Provide the (x, y) coordinate of the cell's center where the given text is located.  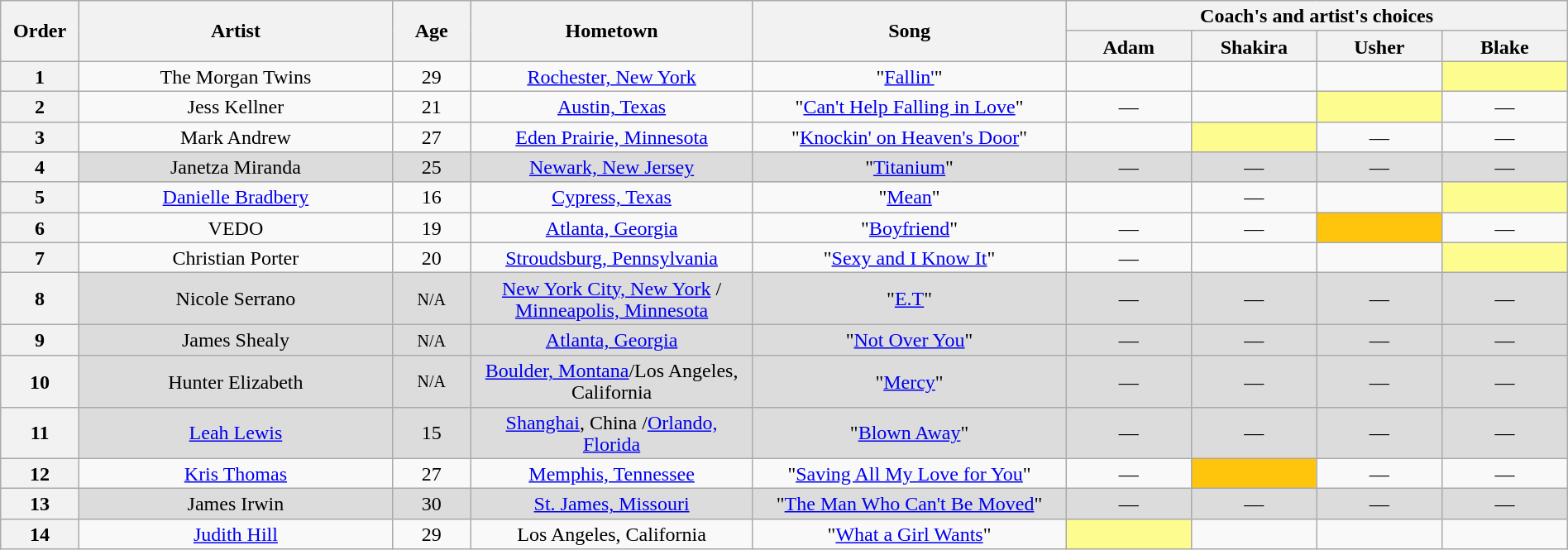
"The Man Who Can't Be Moved" (910, 505)
Coach's and artist's choices (1317, 17)
"Not Over You" (910, 340)
25 (432, 167)
VEDO (235, 228)
14 (40, 534)
Leah Lewis (235, 433)
"E.T" (910, 299)
"Blown Away" (910, 433)
Cypress, Texas (612, 197)
15 (432, 433)
6 (40, 228)
New York City, New York / Minneapolis, Minnesota (612, 299)
Eden Prairie, Minnesota (612, 137)
"Mean" (910, 197)
10 (40, 381)
19 (432, 228)
Hunter Elizabeth (235, 381)
Memphis, Tennessee (612, 473)
James Irwin (235, 505)
Janetza Miranda (235, 167)
Adam (1129, 46)
20 (432, 258)
Judith Hill (235, 534)
4 (40, 167)
16 (432, 197)
Hometown (612, 31)
Blake (1505, 46)
2 (40, 106)
8 (40, 299)
13 (40, 505)
"What a Girl Wants" (910, 534)
"Can't Help Falling in Love" (910, 106)
Newark, New Jersey (612, 167)
"Sexy and I Know It" (910, 258)
"Mercy" (910, 381)
3 (40, 137)
7 (40, 258)
James Shealy (235, 340)
9 (40, 340)
"Knockin' on Heaven's Door" (910, 137)
12 (40, 473)
Artist (235, 31)
Age (432, 31)
"Titanium" (910, 167)
St. James, Missouri (612, 505)
Usher (1379, 46)
Mark Andrew (235, 137)
Stroudsburg, Pennsylvania (612, 258)
Christian Porter (235, 258)
Danielle Bradbery (235, 197)
"Saving All My Love for You" (910, 473)
Nicole Serrano (235, 299)
Order (40, 31)
5 (40, 197)
Kris Thomas (235, 473)
11 (40, 433)
30 (432, 505)
Austin, Texas (612, 106)
Shakira (1255, 46)
1 (40, 76)
"Fallin'" (910, 76)
Boulder, Montana/Los Angeles, California (612, 381)
21 (432, 106)
Shanghai, China /Orlando, Florida (612, 433)
Jess Kellner (235, 106)
Song (910, 31)
"Boyfriend" (910, 228)
Rochester, New York (612, 76)
The Morgan Twins (235, 76)
Los Angeles, California (612, 534)
